Identify which cell holds the provided text, then report its [X, Y] central coordinate. 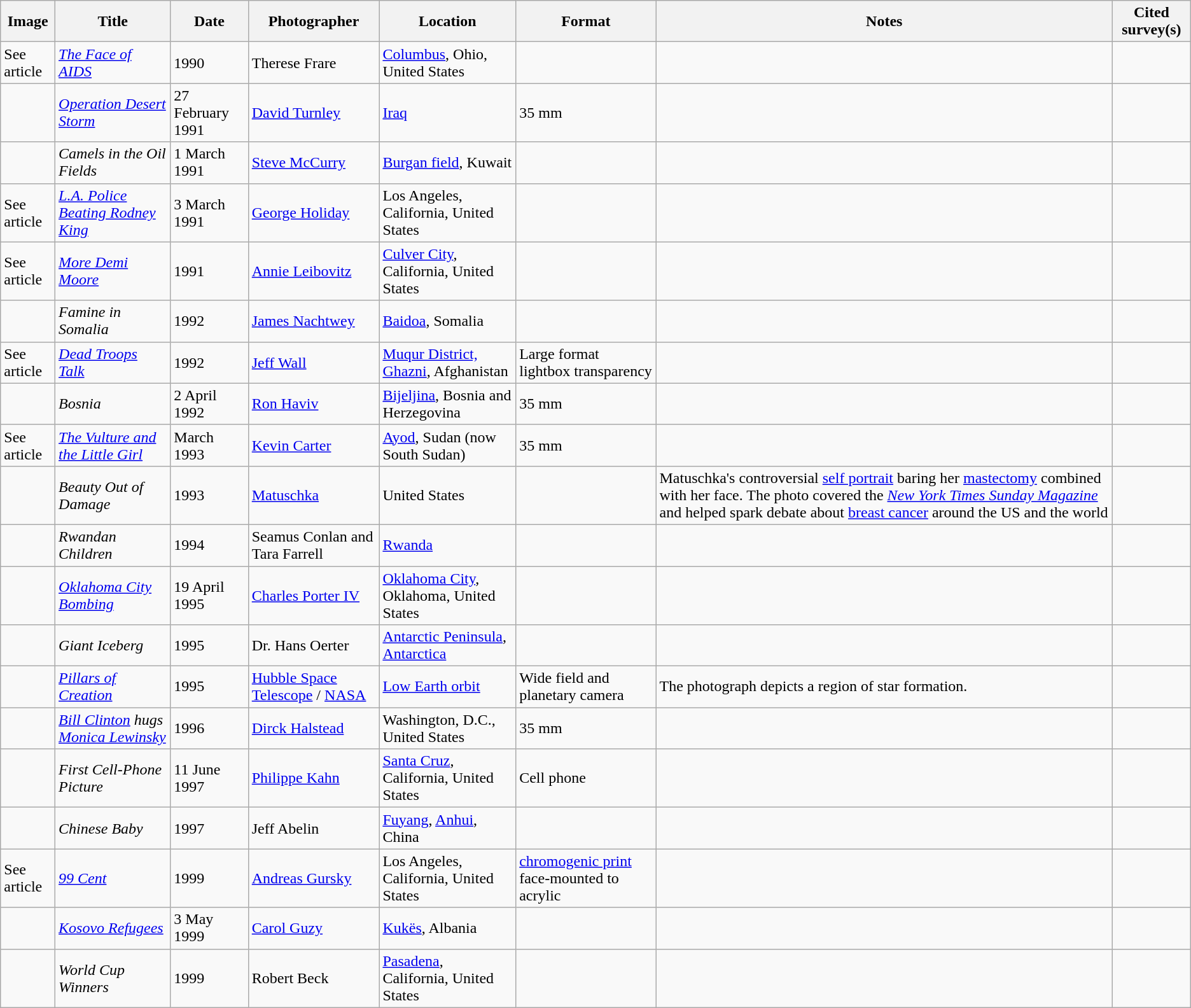
Dead Troops Talk [113, 363]
Bill Clinton hugs Monica Lewinsky [113, 728]
Culver City, California, United States [448, 271]
1 March 1991 [209, 163]
Pasadena, California, United States [448, 978]
Kukës, Albania [448, 928]
The photograph depicts a region of star formation. [884, 687]
Dr. Hans Oerter [314, 645]
Operation Desert Storm [113, 113]
Wide field and planetary camera [586, 687]
World Cup Winners [113, 978]
Jeff Abelin [314, 829]
Burgan field, Kuwait [448, 163]
Notes [884, 22]
3 May 1999 [209, 928]
Rwanda [448, 545]
Seamus Conlan and Tara Farrell [314, 545]
Oklahoma City Bombing [113, 596]
Annie Leibovitz [314, 271]
1991 [209, 271]
Pillars of Creation [113, 687]
Ayod, Sudan (now South Sudan) [448, 445]
1993 [209, 495]
James Nachtwey [314, 321]
Baidoa, Somalia [448, 321]
Muqur District, Ghazni, Afghanistan [448, 363]
27 February 1991 [209, 113]
Date [209, 22]
19 April 1995 [209, 596]
3 March 1991 [209, 213]
Bijeljina, Bosnia and Herzegovina [448, 403]
Philippe Kahn [314, 778]
1990 [209, 62]
Ron Haviv [314, 403]
The Face of AIDS [113, 62]
chromogenic print face-mounted to acrylic [586, 878]
Photographer [314, 22]
Jeff Wall [314, 363]
Robert Beck [314, 978]
Low Earth orbit [448, 687]
1997 [209, 829]
Kosovo Refugees [113, 928]
Hubble Space Telescope / NASA [314, 687]
2 April 1992 [209, 403]
More Demi Moore [113, 271]
Washington, D.C., United States [448, 728]
Carol Guzy [314, 928]
11 June 1997 [209, 778]
Steve McCurry [314, 163]
Therese Frare [314, 62]
99 Cent [113, 878]
Famine in Somalia [113, 321]
L.A. Police Beating Rodney King [113, 213]
Large format lightbox transparency [586, 363]
Antarctic Peninsula, Antarctica [448, 645]
Santa Cruz, California, United States [448, 778]
Kevin Carter [314, 445]
1994 [209, 545]
March 1993 [209, 445]
Cell phone [586, 778]
Matuschka [314, 495]
Giant Iceberg [113, 645]
Format [586, 22]
United States [448, 495]
Title [113, 22]
The Vulture and the Little Girl [113, 445]
Charles Porter IV [314, 596]
George Holiday [314, 213]
Location [448, 22]
1996 [209, 728]
Fuyang, Anhui, China [448, 829]
Dirck Halstead [314, 728]
Columbus, Ohio, United States [448, 62]
Iraq [448, 113]
Rwandan Children [113, 545]
First Cell-Phone Picture [113, 778]
Cited survey(s) [1152, 22]
Image [28, 22]
Andreas Gursky [314, 878]
Chinese Baby [113, 829]
David Turnley [314, 113]
Beauty Out of Damage [113, 495]
Oklahoma City, Oklahoma, United States [448, 596]
Bosnia [113, 403]
Camels in the Oil Fields [113, 163]
